Locate the cell with the specified text and output its [x, y] center coordinate. 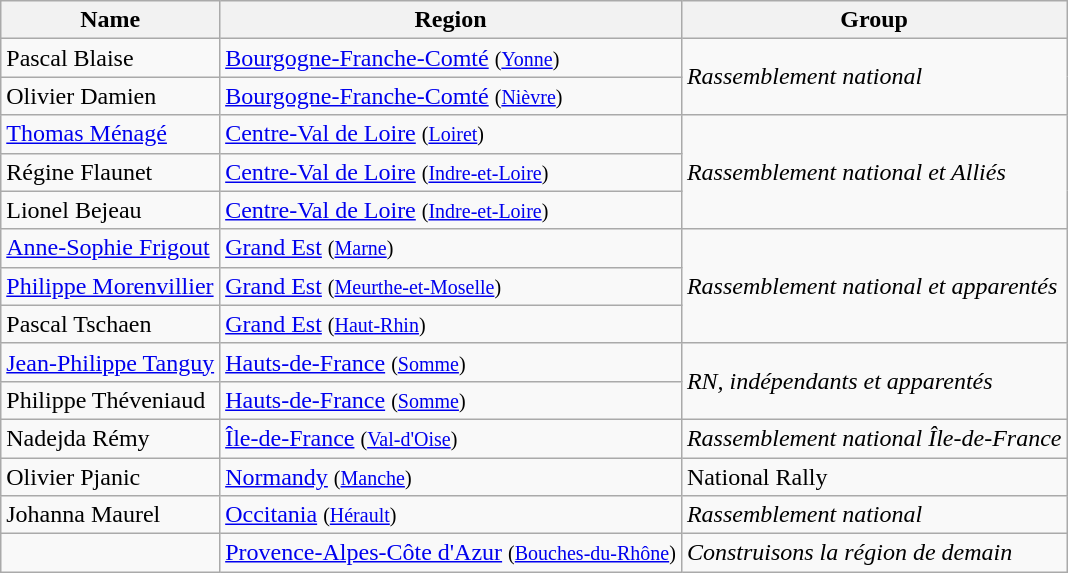
Occitania (Hérault) [451, 515]
Anne-Sophie Frigout [110, 248]
Philippe Théveniaud [110, 400]
Rassemblement national et apparentés [874, 286]
Lionel Bejeau [110, 210]
National Rally [874, 477]
Nadejda Rémy [110, 438]
Rassemblement national et Alliés [874, 172]
Provence-Alpes-Côte d'Azur (Bouches-du-Rhône) [451, 553]
Île-de-France (Val-d'Oise) [451, 438]
Pascal Blaise [110, 58]
Normandy (Manche) [451, 477]
Olivier Pjanic [110, 477]
Régine Flaunet [110, 172]
Grand Est (Marne) [451, 248]
Centre-Val de Loire (Loiret) [451, 134]
Johanna Maurel [110, 515]
Construisons la région de demain [874, 553]
Olivier Damien [110, 96]
Bourgogne-Franche-Comté (Nièvre) [451, 96]
Philippe Morenvillier [110, 286]
Region [451, 20]
Name [110, 20]
Jean-Philippe Tanguy [110, 362]
RN, indépendants et apparentés [874, 381]
Grand Est (Haut-Rhin) [451, 324]
Bourgogne-Franche-Comté (Yonne) [451, 58]
Group [874, 20]
Thomas Ménagé [110, 134]
Grand Est (Meurthe-et-Moselle) [451, 286]
Rassemblement national Île-de-France [874, 438]
Pascal Tschaen [110, 324]
